Detect which cell encompasses the target text, then output its (X, Y) center coordinate. 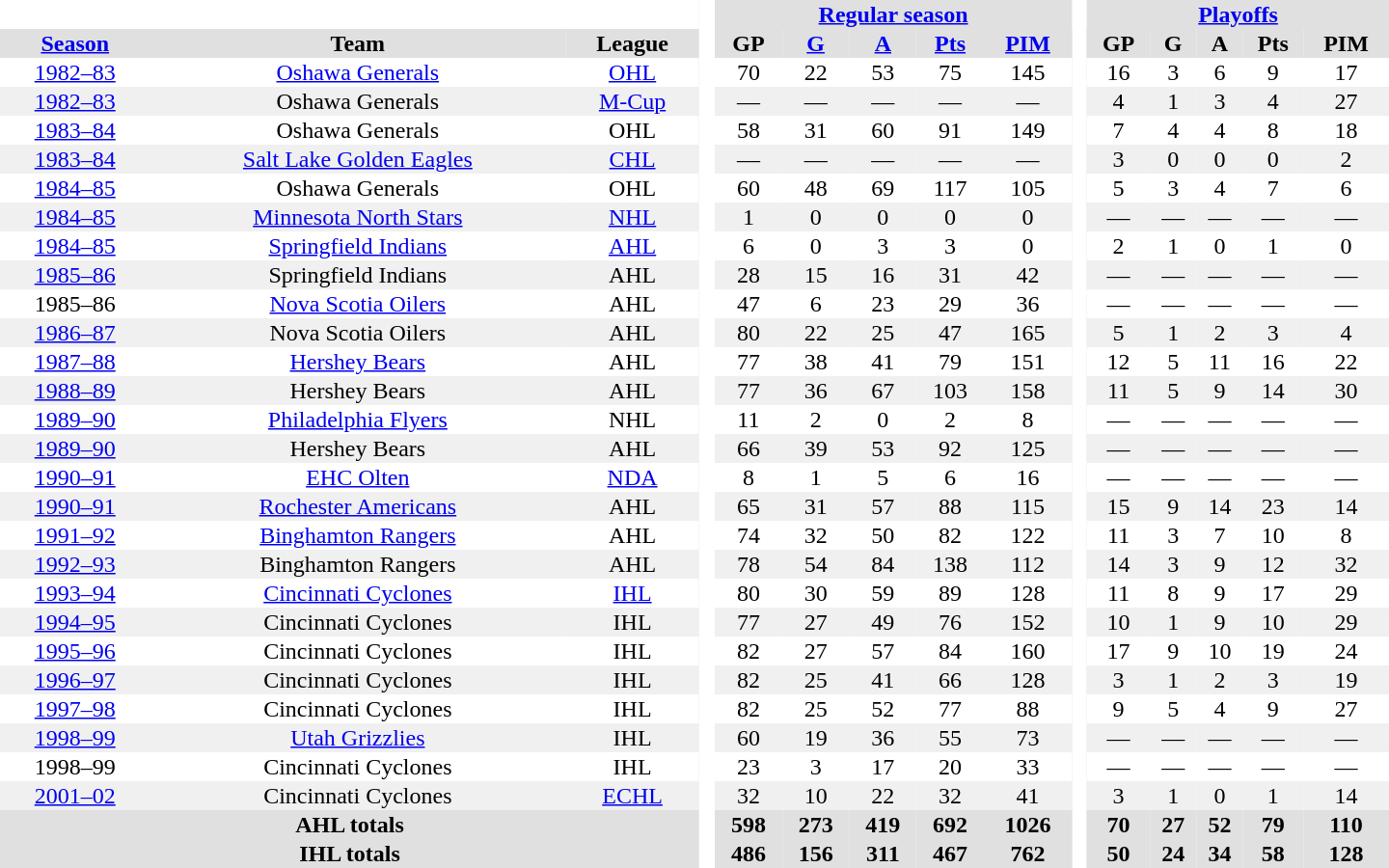
419 (883, 825)
IHL totals (349, 854)
1993–94 (75, 593)
151 (1028, 362)
Regular season (893, 14)
160 (1028, 651)
1996–97 (75, 680)
1997–98 (75, 709)
273 (816, 825)
28 (749, 275)
Season (75, 43)
105 (1028, 188)
1026 (1028, 825)
1987–88 (75, 362)
Team (359, 43)
1986–87 (75, 333)
54 (816, 564)
92 (950, 448)
Salt Lake Golden Eagles (359, 159)
138 (950, 564)
48 (816, 188)
1991–92 (75, 535)
67 (883, 391)
Playoffs (1239, 14)
1992–93 (75, 564)
League (633, 43)
598 (749, 825)
34 (1219, 854)
AHL totals (349, 825)
152 (1028, 622)
122 (1028, 535)
49 (883, 622)
M-Cup (633, 101)
NDA (633, 477)
33 (1028, 767)
Philadelphia Flyers (359, 420)
ECHL (633, 796)
692 (950, 825)
156 (816, 854)
486 (749, 854)
1988–89 (75, 391)
115 (1028, 506)
91 (950, 130)
65 (749, 506)
110 (1347, 825)
89 (950, 593)
42 (1028, 275)
145 (1028, 72)
1994–95 (75, 622)
38 (816, 362)
59 (883, 593)
117 (950, 188)
18 (1347, 130)
762 (1028, 854)
Utah Grizzlies (359, 738)
39 (816, 448)
69 (883, 188)
125 (1028, 448)
75 (950, 72)
112 (1028, 564)
103 (950, 391)
Rochester Americans (359, 506)
EHC Olten (359, 477)
55 (950, 738)
73 (1028, 738)
78 (749, 564)
20 (950, 767)
311 (883, 854)
149 (1028, 130)
1995–96 (75, 651)
165 (1028, 333)
Minnesota North Stars (359, 217)
76 (950, 622)
158 (1028, 391)
467 (950, 854)
74 (749, 535)
CHL (633, 159)
2001–02 (75, 796)
